Output the (x, y) coordinate of the center of the cell containing the given text.  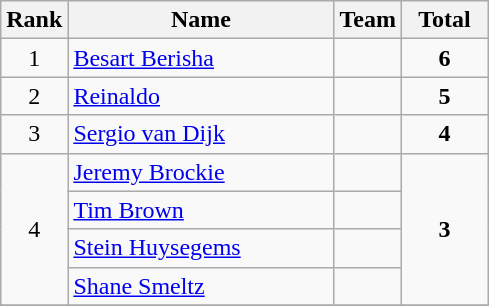
2 (34, 96)
Rank (34, 20)
Jeremy Brockie (201, 172)
Reinaldo (201, 96)
Tim Brown (201, 210)
6 (444, 58)
Stein Huysegems (201, 248)
Sergio van Dijk (201, 134)
1 (34, 58)
5 (444, 96)
Team (368, 20)
Besart Berisha (201, 58)
Shane Smeltz (201, 286)
Name (201, 20)
Total (444, 20)
